Determine the (X, Y) coordinate at the center of the cell enclosing the given text.  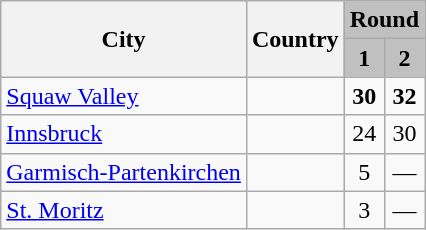
Squaw Valley (124, 96)
Round (384, 20)
St. Moritz (124, 210)
3 (364, 210)
5 (364, 172)
32 (404, 96)
Country (295, 39)
24 (364, 134)
2 (404, 58)
Garmisch-Partenkirchen (124, 172)
Innsbruck (124, 134)
1 (364, 58)
City (124, 39)
